From the cell containing the given text, extract its center point as (x, y) coordinate. 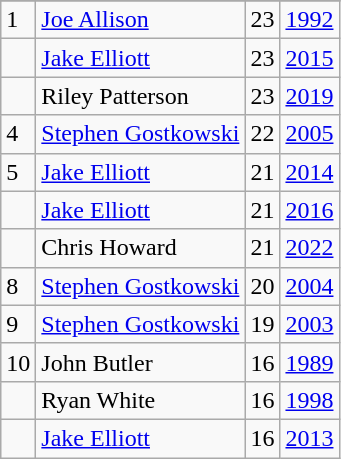
2014 (310, 172)
10 (18, 362)
2019 (310, 96)
2005 (310, 134)
5 (18, 172)
20 (262, 286)
8 (18, 286)
2003 (310, 324)
2004 (310, 286)
Chris Howard (140, 248)
Riley Patterson (140, 96)
1992 (310, 20)
2013 (310, 438)
1989 (310, 362)
2015 (310, 58)
2016 (310, 210)
John Butler (140, 362)
9 (18, 324)
1 (18, 20)
1998 (310, 400)
4 (18, 134)
Ryan White (140, 400)
22 (262, 134)
2022 (310, 248)
19 (262, 324)
Joe Allison (140, 20)
